Search for the cell housing the specified text and yield its [x, y] center coordinate. 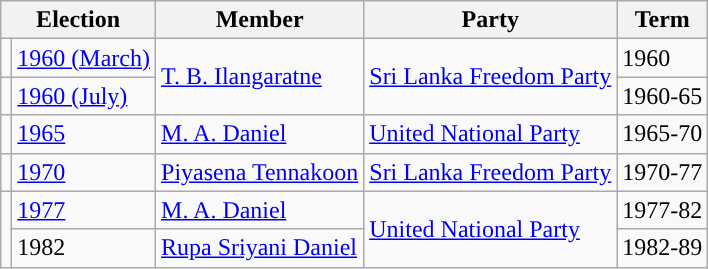
Election [78, 20]
Rupa Sriyani Daniel [260, 248]
1960 [662, 58]
Party [490, 20]
T. B. Ilangaratne [260, 77]
1970 [84, 172]
1977-82 [662, 210]
1960 (July) [84, 96]
1977 [84, 210]
1970-77 [662, 172]
Member [260, 20]
1982-89 [662, 248]
1960-65 [662, 96]
1982 [84, 248]
Term [662, 20]
1965 [84, 134]
1965-70 [662, 134]
1960 (March) [84, 58]
Piyasena Tennakoon [260, 172]
